Identify which cell holds the provided text, then report its [X, Y] central coordinate. 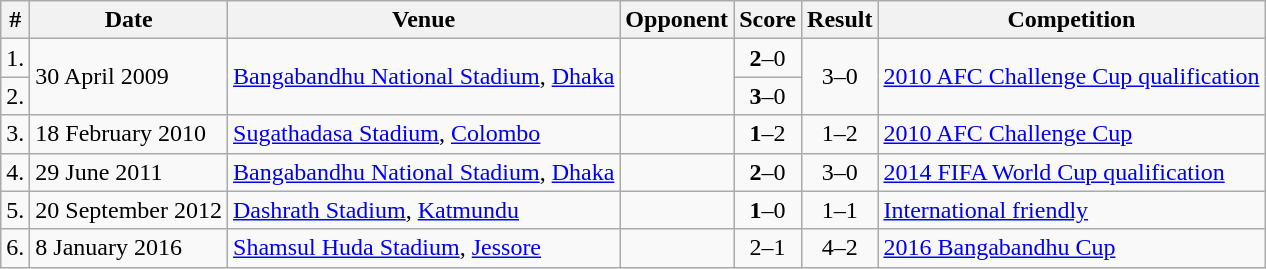
Sugathadasa Stadium, Colombo [424, 134]
Opponent [677, 20]
3. [16, 134]
30 April 2009 [129, 77]
2. [16, 96]
2014 FIFA World Cup qualification [1072, 172]
Result [840, 20]
1–1 [840, 210]
20 September 2012 [129, 210]
1. [16, 58]
2–1 [768, 248]
Venue [424, 20]
5. [16, 210]
Score [768, 20]
Shamsul Huda Stadium, Jessore [424, 248]
Competition [1072, 20]
International friendly [1072, 210]
4–2 [840, 248]
8 January 2016 [129, 248]
Dashrath Stadium, Katmundu [424, 210]
6. [16, 248]
29 June 2011 [129, 172]
2010 AFC Challenge Cup qualification [1072, 77]
18 February 2010 [129, 134]
4. [16, 172]
# [16, 20]
2016 Bangabandhu Cup [1072, 248]
2010 AFC Challenge Cup [1072, 134]
1–0 [768, 210]
Date [129, 20]
